Capture the cell that displays the provided text and extract its [x, y] central coordinate. 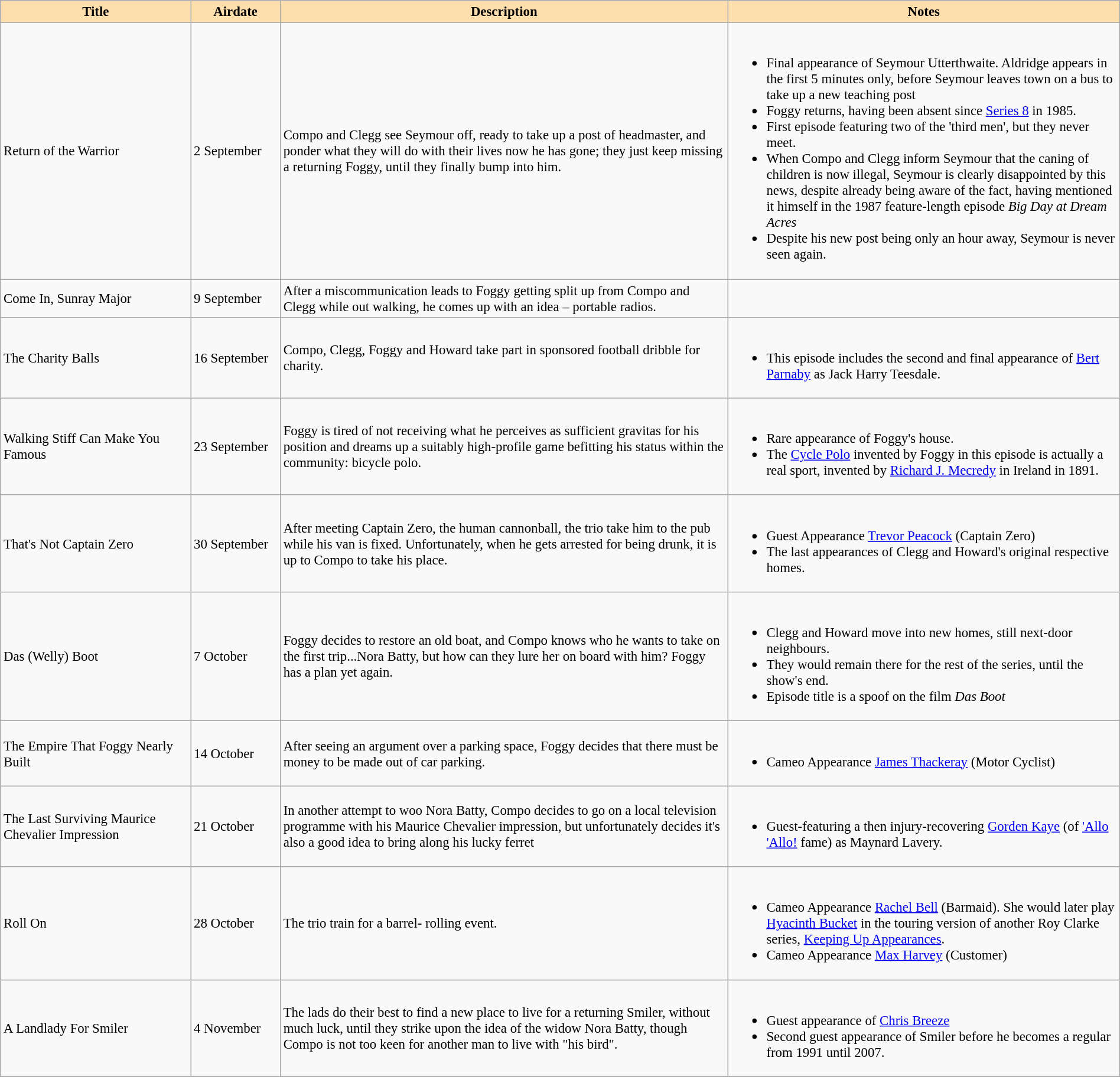
28 October [236, 923]
Title [96, 12]
After a miscommunication leads to Foggy getting split up from Compo and Clegg while out walking, he comes up with an idea – portable radios. [504, 299]
4 November [236, 1028]
9 September [236, 299]
This episode includes the second and final appearance of Bert Parnaby as Jack Harry Teesdale. [924, 358]
Guest Appearance Trevor Peacock (Captain Zero)The last appearances of Clegg and Howard's original respective homes. [924, 544]
After seeing an argument over a parking space, Foggy decides that there must be money to be made out of car parking. [504, 753]
The Empire That Foggy Nearly Built [96, 753]
The Charity Balls [96, 358]
16 September [236, 358]
A Landlady For Smiler [96, 1028]
Roll On [96, 923]
Airdate [236, 12]
Das (Welly) Boot [96, 657]
Cameo Appearance James Thackeray (Motor Cyclist) [924, 753]
30 September [236, 544]
Guest-featuring a then injury-recovering Gorden Kaye (of 'Allo 'Allo! fame) as Maynard Lavery. [924, 827]
Come In, Sunray Major [96, 299]
14 October [236, 753]
Compo, Clegg, Foggy and Howard take part in sponsored football dribble for charity. [504, 358]
Guest appearance of Chris BreezeSecond guest appearance of Smiler before he becomes a regular from 1991 until 2007. [924, 1028]
The trio train for a barrel- rolling event. [504, 923]
Walking Stiff Can Make You Famous [96, 446]
That's Not Captain Zero [96, 544]
21 October [236, 827]
23 September [236, 446]
Notes [924, 12]
Description [504, 12]
Return of the Warrior [96, 151]
2 September [236, 151]
7 October [236, 657]
The Last Surviving Maurice Chevalier Impression [96, 827]
